For the text-containing cell, return its midpoint in [X, Y] coordinate format. 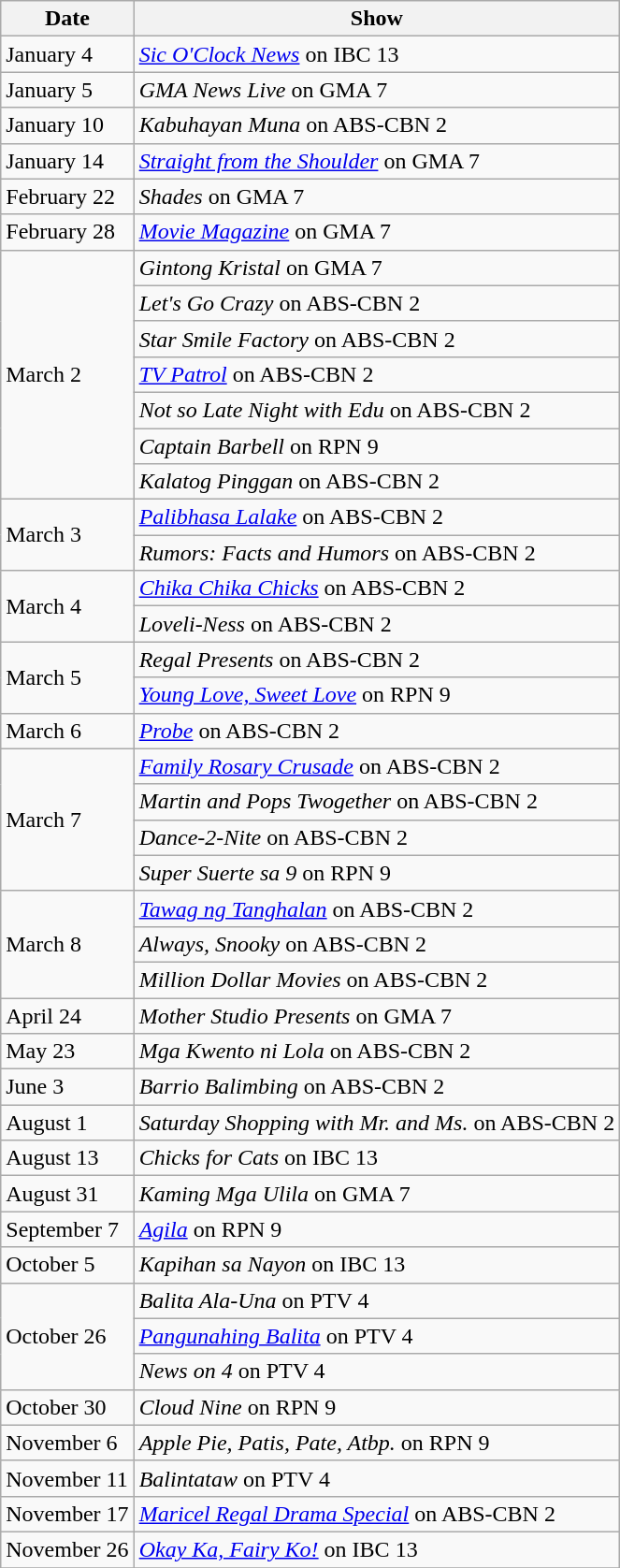
Kapihan sa Nayon on IBC 13 [377, 1265]
October 30 [67, 1407]
Loveli-Ness on ABS-CBN 2 [377, 624]
Chika Chika Chicks on ABS-CBN 2 [377, 588]
February 22 [67, 196]
Chicks for Cats on IBC 13 [377, 1158]
Tawag ng Tanghalan on ABS-CBN 2 [377, 908]
November 26 [67, 1549]
February 28 [67, 232]
Gintong Kristal on GMA 7 [377, 268]
GMA News Live on GMA 7 [377, 90]
Balita Ala-Una on PTV 4 [377, 1300]
January 4 [67, 54]
Straight from the Shoulder on GMA 7 [377, 161]
March 4 [67, 606]
November 6 [67, 1443]
October 5 [67, 1265]
Let's Go Crazy on ABS-CBN 2 [377, 303]
November 17 [67, 1514]
Shades on GMA 7 [377, 196]
March 5 [67, 677]
Probe on ABS-CBN 2 [377, 731]
TV Patrol on ABS-CBN 2 [377, 374]
Balintataw on PTV 4 [377, 1478]
Okay Ka, Fairy Ko! on IBC 13 [377, 1549]
News on 4 on PTV 4 [377, 1372]
Sic O'Clock News on IBC 13 [377, 54]
Apple Pie, Patis, Pate, Atbp. on RPN 9 [377, 1443]
Star Smile Factory on ABS-CBN 2 [377, 339]
Movie Magazine on GMA 7 [377, 232]
Kalatog Pinggan on ABS-CBN 2 [377, 482]
Show [377, 19]
Cloud Nine on RPN 9 [377, 1407]
Rumors: Facts and Humors on ABS-CBN 2 [377, 553]
Regal Presents on ABS-CBN 2 [377, 660]
Martin and Pops Twogether on ABS-CBN 2 [377, 802]
Always, Snooky on ABS-CBN 2 [377, 944]
Pangunahing Balita on PTV 4 [377, 1336]
August 13 [67, 1158]
March 3 [67, 535]
Captain Barbell on RPN 9 [377, 446]
January 10 [67, 125]
Palibhasa Lalake on ABS-CBN 2 [377, 517]
Family Rosary Crusade on ABS-CBN 2 [377, 766]
January 14 [67, 161]
Saturday Shopping with Mr. and Ms. on ABS-CBN 2 [377, 1123]
March 6 [67, 731]
Mother Studio Presents on GMA 7 [377, 1015]
April 24 [67, 1015]
Agila on RPN 9 [377, 1229]
June 3 [67, 1087]
March 8 [67, 944]
Not so Late Night with Edu on ABS-CBN 2 [377, 410]
Million Dollar Movies on ABS-CBN 2 [377, 980]
Dance-2-Nite on ABS-CBN 2 [377, 837]
Young Love, Sweet Love on RPN 9 [377, 695]
Date [67, 19]
March 7 [67, 820]
September 7 [67, 1229]
Maricel Regal Drama Special on ABS-CBN 2 [377, 1514]
August 1 [67, 1123]
May 23 [67, 1052]
Kaming Mga Ulila on GMA 7 [377, 1194]
Mga Kwento ni Lola on ABS-CBN 2 [377, 1052]
Super Suerte sa 9 on RPN 9 [377, 873]
November 11 [67, 1478]
Barrio Balimbing on ABS-CBN 2 [377, 1087]
January 5 [67, 90]
Kabuhayan Muna on ABS-CBN 2 [377, 125]
October 26 [67, 1336]
August 31 [67, 1194]
March 2 [67, 374]
